Scan for the cell matching the given text and deliver its [X, Y] coordinate at center. 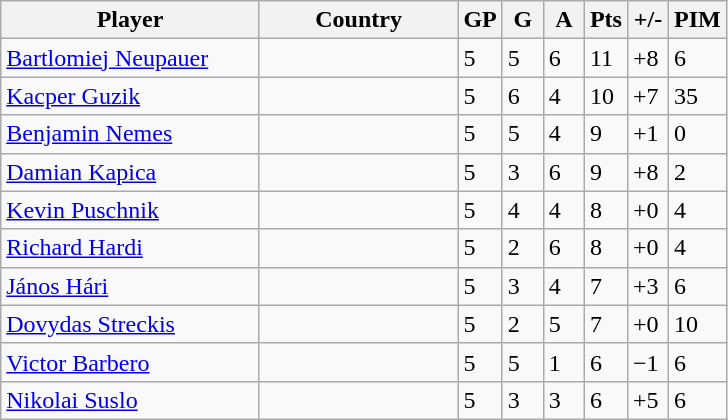
Kacper Guzik [130, 96]
1 [564, 362]
−1 [648, 362]
Victor Barbero [130, 362]
+/- [648, 20]
PIM [698, 20]
Damian Kapica [130, 172]
Nikolai Suslo [130, 400]
11 [606, 58]
János Hári [130, 286]
Kevin Puschnik [130, 210]
A [564, 20]
Player [130, 20]
Benjamin Nemes [130, 134]
G [522, 20]
+3 [648, 286]
35 [698, 96]
Pts [606, 20]
Dovydas Streckis [130, 324]
Bartlomiej Neupauer [130, 58]
0 [698, 134]
+7 [648, 96]
+5 [648, 400]
Richard Hardi [130, 248]
+1 [648, 134]
GP [480, 20]
Country [358, 20]
